Find where the given text appears and provide that cell's center as [x, y] coordinate. 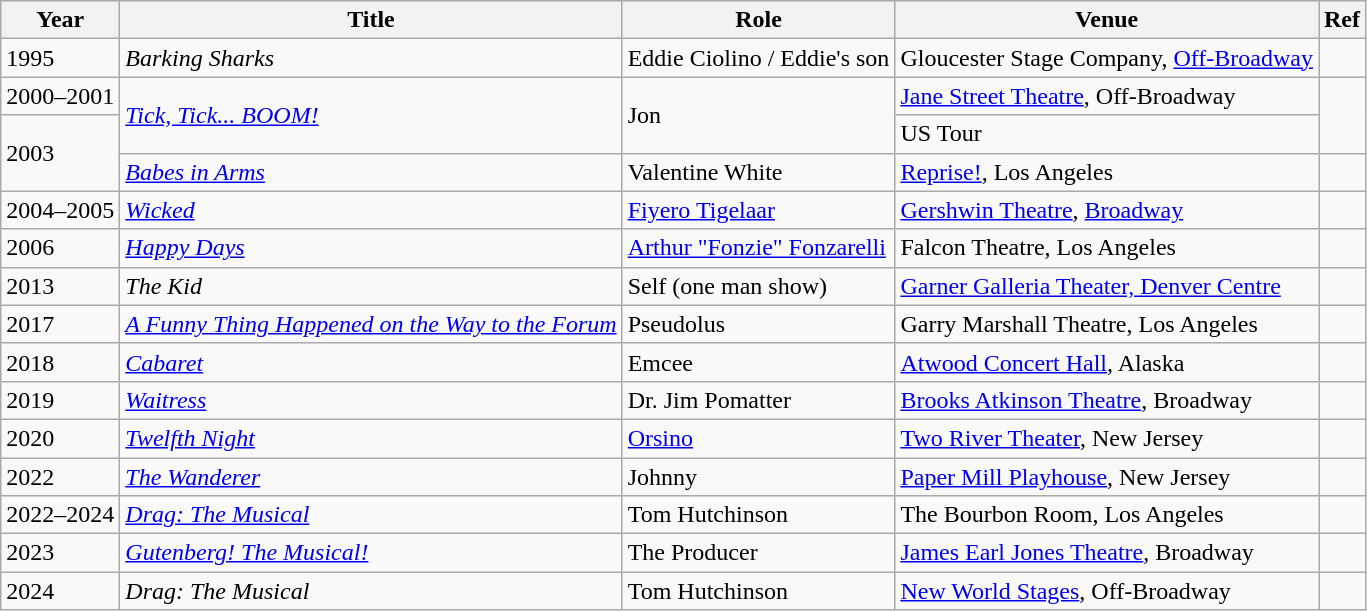
Brooks Atkinson Theatre, Broadway [1107, 400]
2004–2005 [60, 210]
2023 [60, 553]
Year [60, 20]
Orsino [758, 438]
Pseudolus [758, 324]
A Funny Thing Happened on the Way to the Forum [371, 324]
Valentine White [758, 172]
Waitress [371, 400]
2013 [60, 286]
Paper Mill Playhouse, New Jersey [1107, 477]
Cabaret [371, 362]
Falcon Theatre, Los Angeles [1107, 248]
Garry Marshall Theatre, Los Angeles [1107, 324]
Reprise!, Los Angeles [1107, 172]
Dr. Jim Pomatter [758, 400]
The Wanderer [371, 477]
James Earl Jones Theatre, Broadway [1107, 553]
Title [371, 20]
Gloucester Stage Company, Off-Broadway [1107, 58]
Wicked [371, 210]
2000–2001 [60, 96]
2003 [60, 153]
Twelfth Night [371, 438]
2020 [60, 438]
Garner Galleria Theater, Denver Centre [1107, 286]
Eddie Ciolino / Eddie's son [758, 58]
Tick, Tick... BOOM! [371, 115]
Atwood Concert Hall, Alaska [1107, 362]
Venue [1107, 20]
2017 [60, 324]
US Tour [1107, 134]
Two River Theater, New Jersey [1107, 438]
Gershwin Theatre, Broadway [1107, 210]
New World Stages, Off-Broadway [1107, 591]
The Bourbon Room, Los Angeles [1107, 515]
1995 [60, 58]
2019 [60, 400]
Jane Street Theatre, Off-Broadway [1107, 96]
2018 [60, 362]
Happy Days [371, 248]
Role [758, 20]
2024 [60, 591]
Ref [1342, 20]
Arthur "Fonzie" Fonzarelli [758, 248]
2022 [60, 477]
The Kid [371, 286]
Emcee [758, 362]
Barking Sharks [371, 58]
Johnny [758, 477]
Self (one man show) [758, 286]
2006 [60, 248]
Babes in Arms [371, 172]
The Producer [758, 553]
Gutenberg! The Musical! [371, 553]
2022–2024 [60, 515]
Jon [758, 115]
Fiyero Tigelaar [758, 210]
